Return the [X, Y] coordinate for the center point of the cell that contains the specified text.  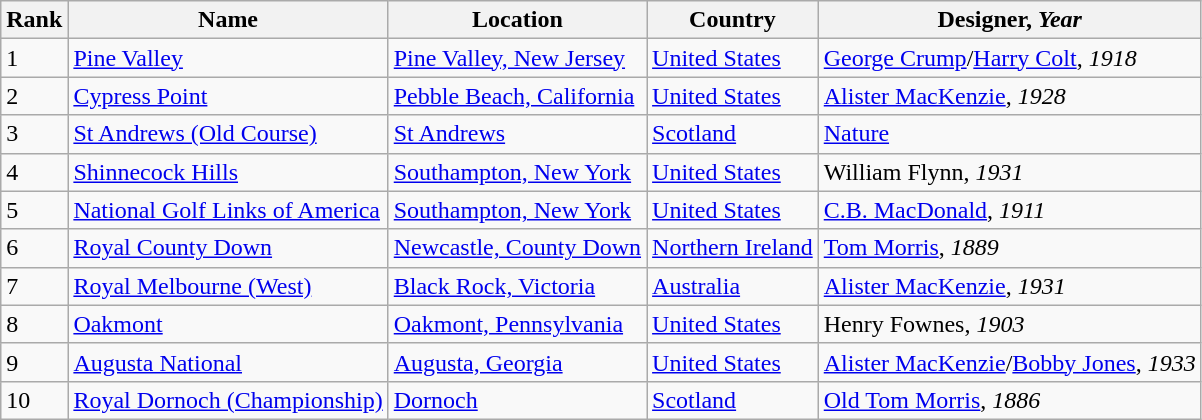
Australia [733, 286]
3 [34, 134]
5 [34, 210]
Oakmont, Pennsylvania [517, 324]
Royal County Down [228, 248]
Northern Ireland [733, 248]
William Flynn, 1931 [1010, 172]
Black Rock, Victoria [517, 286]
Nature [1010, 134]
Rank [34, 20]
Pebble Beach, California [517, 96]
Old Tom Morris, 1886 [1010, 400]
C.B. MacDonald, 1911 [1010, 210]
10 [34, 400]
Tom Morris, 1889 [1010, 248]
Designer, Year [1010, 20]
6 [34, 248]
Newcastle, County Down [517, 248]
7 [34, 286]
Shinnecock Hills [228, 172]
Oakmont [228, 324]
Dornoch [517, 400]
Pine Valley [228, 58]
Pine Valley, New Jersey [517, 58]
Royal Melbourne (West) [228, 286]
Alister MacKenzie/Bobby Jones, 1933 [1010, 362]
Name [228, 20]
9 [34, 362]
St Andrews (Old Course) [228, 134]
George Crump/Harry Colt, 1918 [1010, 58]
National Golf Links of America [228, 210]
4 [34, 172]
Henry Fownes, 1903 [1010, 324]
Augusta National [228, 362]
Cypress Point [228, 96]
St Andrews [517, 134]
Location [517, 20]
Augusta, Georgia [517, 362]
1 [34, 58]
Alister MacKenzie, 1931 [1010, 286]
Alister MacKenzie, 1928 [1010, 96]
Country [733, 20]
2 [34, 96]
Royal Dornoch (Championship) [228, 400]
8 [34, 324]
